Locate the cell with the specified text and output its (X, Y) center coordinate. 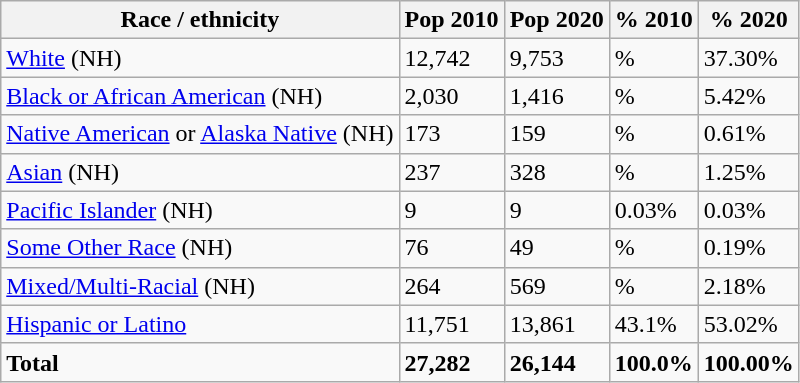
12,742 (452, 58)
0.19% (748, 248)
1.25% (748, 172)
Pacific Islander (NH) (200, 210)
9,753 (556, 58)
Mixed/Multi-Racial (NH) (200, 286)
0.61% (748, 134)
White (NH) (200, 58)
Race / ethnicity (200, 20)
49 (556, 248)
Some Other Race (NH) (200, 248)
53.02% (748, 324)
2,030 (452, 96)
100.00% (748, 362)
100.0% (654, 362)
173 (452, 134)
Total (200, 362)
237 (452, 172)
159 (556, 134)
% 2020 (748, 20)
Native American or Alaska Native (NH) (200, 134)
Asian (NH) (200, 172)
5.42% (748, 96)
2.18% (748, 286)
26,144 (556, 362)
% 2010 (654, 20)
Black or African American (NH) (200, 96)
Pop 2010 (452, 20)
264 (452, 286)
37.30% (748, 58)
13,861 (556, 324)
Pop 2020 (556, 20)
569 (556, 286)
328 (556, 172)
76 (452, 248)
1,416 (556, 96)
11,751 (452, 324)
43.1% (654, 324)
Hispanic or Latino (200, 324)
27,282 (452, 362)
